Return [x, y] of the center of cell containing provided text 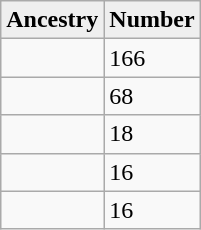
68 [152, 96]
166 [152, 58]
18 [152, 134]
Number [152, 20]
Ancestry [52, 20]
